Search for the cell housing the specified text and yield its (X, Y) center coordinate. 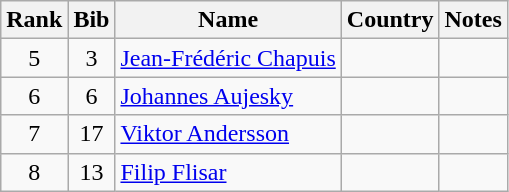
7 (34, 134)
Filip Flisar (228, 172)
8 (34, 172)
Johannes Aujesky (228, 96)
13 (92, 172)
17 (92, 134)
Viktor Andersson (228, 134)
Rank (34, 20)
5 (34, 58)
Bib (92, 20)
Notes (473, 20)
Jean-Frédéric Chapuis (228, 58)
Name (228, 20)
3 (92, 58)
Country (390, 20)
